Return [x, y] of the center of cell containing provided text 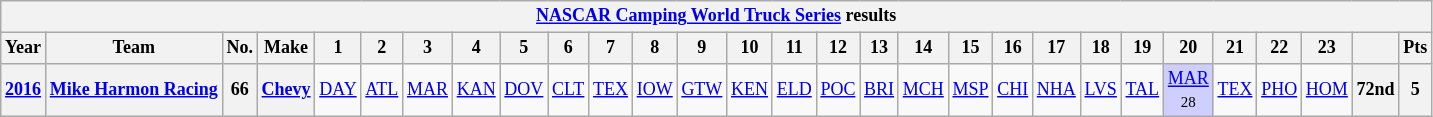
TAL [1142, 90]
23 [1328, 48]
3 [428, 48]
Make [286, 48]
19 [1142, 48]
NASCAR Camping World Truck Series results [716, 16]
Chevy [286, 90]
GTW [702, 90]
CLT [568, 90]
2016 [24, 90]
MAR [428, 90]
9 [702, 48]
6 [568, 48]
12 [838, 48]
PHO [1280, 90]
10 [750, 48]
DOV [524, 90]
Mike Harmon Racing [134, 90]
4 [476, 48]
MAR28 [1188, 90]
Pts [1416, 48]
MSP [970, 90]
21 [1235, 48]
Team [134, 48]
7 [611, 48]
15 [970, 48]
18 [1100, 48]
CHI [1013, 90]
11 [794, 48]
17 [1057, 48]
KAN [476, 90]
8 [654, 48]
IOW [654, 90]
1 [338, 48]
KEN [750, 90]
No. [240, 48]
NHA [1057, 90]
72nd [1376, 90]
Year [24, 48]
22 [1280, 48]
20 [1188, 48]
2 [382, 48]
BRI [880, 90]
MCH [923, 90]
ELD [794, 90]
ATL [382, 90]
13 [880, 48]
16 [1013, 48]
DAY [338, 90]
HOM [1328, 90]
POC [838, 90]
14 [923, 48]
66 [240, 90]
LVS [1100, 90]
